Search for the cell housing the specified text and yield its [x, y] center coordinate. 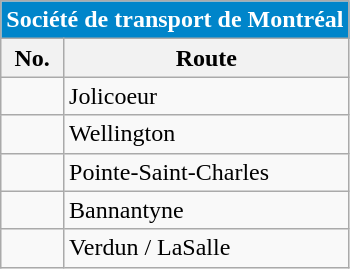
Wellington [207, 134]
Société de transport de Montréal [175, 20]
Pointe-Saint-Charles [207, 172]
No. [32, 58]
Bannantyne [207, 210]
Jolicoeur [207, 96]
Verdun / LaSalle [207, 248]
Route [207, 58]
